From the cell containing the given text, extract its center point as (X, Y) coordinate. 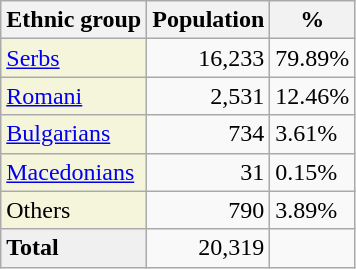
790 (208, 210)
734 (208, 134)
16,233 (208, 58)
Population (208, 20)
20,319 (208, 248)
Serbs (74, 58)
79.89% (312, 58)
12.46% (312, 96)
Ethnic group (74, 20)
3.61% (312, 134)
Romani (74, 96)
31 (208, 172)
Macedonians (74, 172)
2,531 (208, 96)
Others (74, 210)
Total (74, 248)
% (312, 20)
3.89% (312, 210)
Bulgarians (74, 134)
0.15% (312, 172)
